Provide the [X, Y] coordinate of the cell's center where the given text is located.  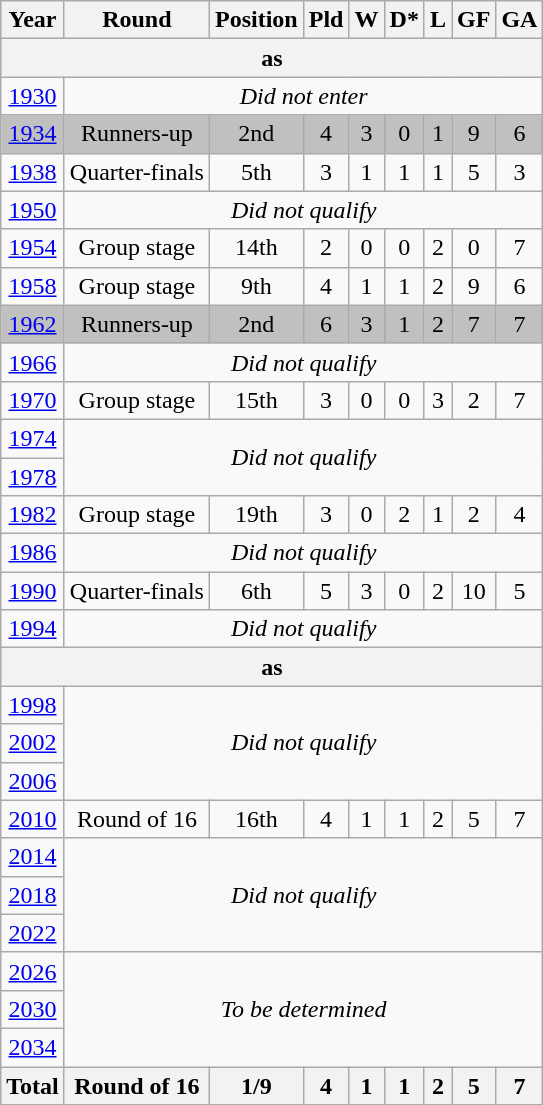
2018 [33, 895]
2030 [33, 1009]
GF [474, 20]
Position [256, 20]
L [438, 20]
1938 [33, 172]
1990 [33, 591]
9th [256, 286]
14th [256, 248]
1982 [33, 515]
10 [474, 591]
GA [520, 20]
D* [404, 20]
1962 [33, 324]
1974 [33, 438]
To be determined [304, 1009]
2026 [33, 971]
1986 [33, 553]
19th [256, 515]
1934 [33, 134]
2010 [33, 819]
1930 [33, 96]
16th [256, 819]
Did not enter [304, 96]
2006 [33, 781]
W [366, 20]
2002 [33, 743]
2034 [33, 1047]
15th [256, 400]
1966 [33, 362]
1994 [33, 629]
1958 [33, 286]
1954 [33, 248]
6th [256, 591]
1950 [33, 210]
Pld [326, 20]
2022 [33, 933]
1970 [33, 400]
Round [136, 20]
2014 [33, 857]
1978 [33, 477]
Total [33, 1085]
5th [256, 172]
Year [33, 20]
1998 [33, 705]
1/9 [256, 1085]
